Locate the cell with the specified text and output its [x, y] center coordinate. 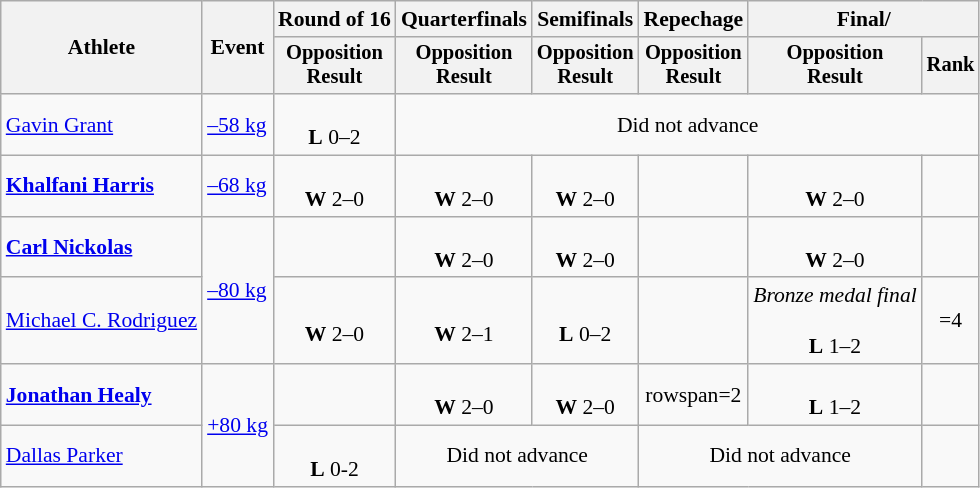
Michael C. Rodriguez [102, 322]
Rank [951, 66]
L 0-2 [334, 456]
Repechage [694, 19]
Dallas Parker [102, 456]
Khalfani Harris [102, 186]
–58 kg [238, 124]
W 2–1 [464, 322]
L 1–2 [835, 394]
=4 [951, 322]
–80 kg [238, 291]
Round of 16 [334, 19]
Athlete [102, 48]
rowspan=2 [694, 394]
Final/ [864, 19]
Carl Nickolas [102, 248]
Gavin Grant [102, 124]
Event [238, 48]
Semifinals [586, 19]
Jonathan Healy [102, 394]
–68 kg [238, 186]
Bronze medal finalL 1–2 [835, 322]
+80 kg [238, 425]
Quarterfinals [464, 19]
